Provide the (x, y) coordinate of the cell's center where the given text is located.  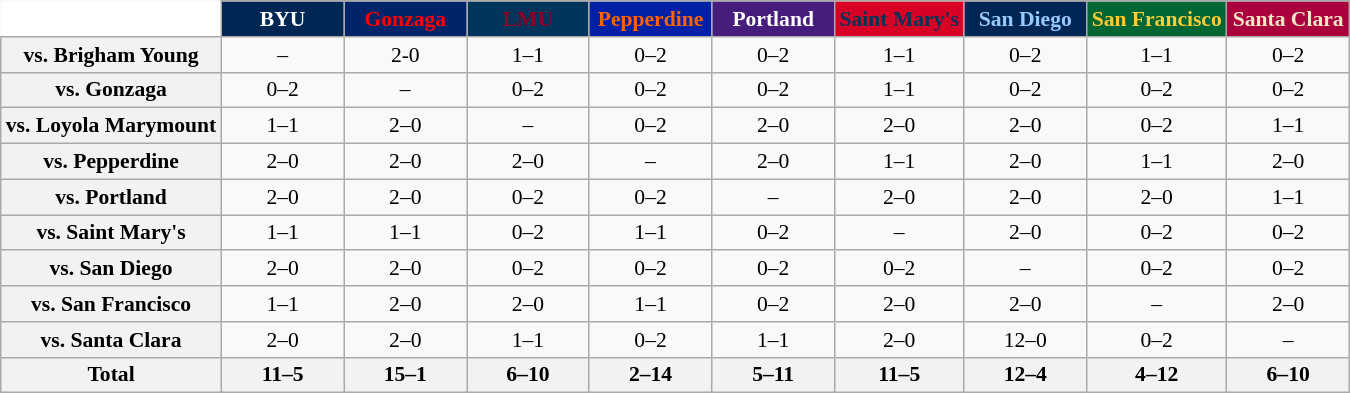
Santa Clara (1288, 19)
Total (112, 375)
vs. Saint Mary's (112, 233)
vs. Pepperdine (112, 162)
5–11 (774, 375)
2–14 (650, 375)
Portland (774, 19)
vs. Brigham Young (112, 55)
vs. Gonzaga (112, 90)
12–4 (1026, 375)
vs. Portland (112, 197)
vs. San Francisco (112, 304)
vs. Loyola Marymount (112, 126)
12–0 (1026, 340)
15–1 (406, 375)
Gonzaga (406, 19)
LMU (528, 19)
4–12 (1157, 375)
vs. Santa Clara (112, 340)
2-0 (406, 55)
San Diego (1026, 19)
Pepperdine (650, 19)
San Francisco (1157, 19)
BYU (282, 19)
Saint Mary's (898, 19)
vs. San Diego (112, 269)
